Pinpoint the cell where the given text exists, returning its (X, Y) midpoint coordinate. 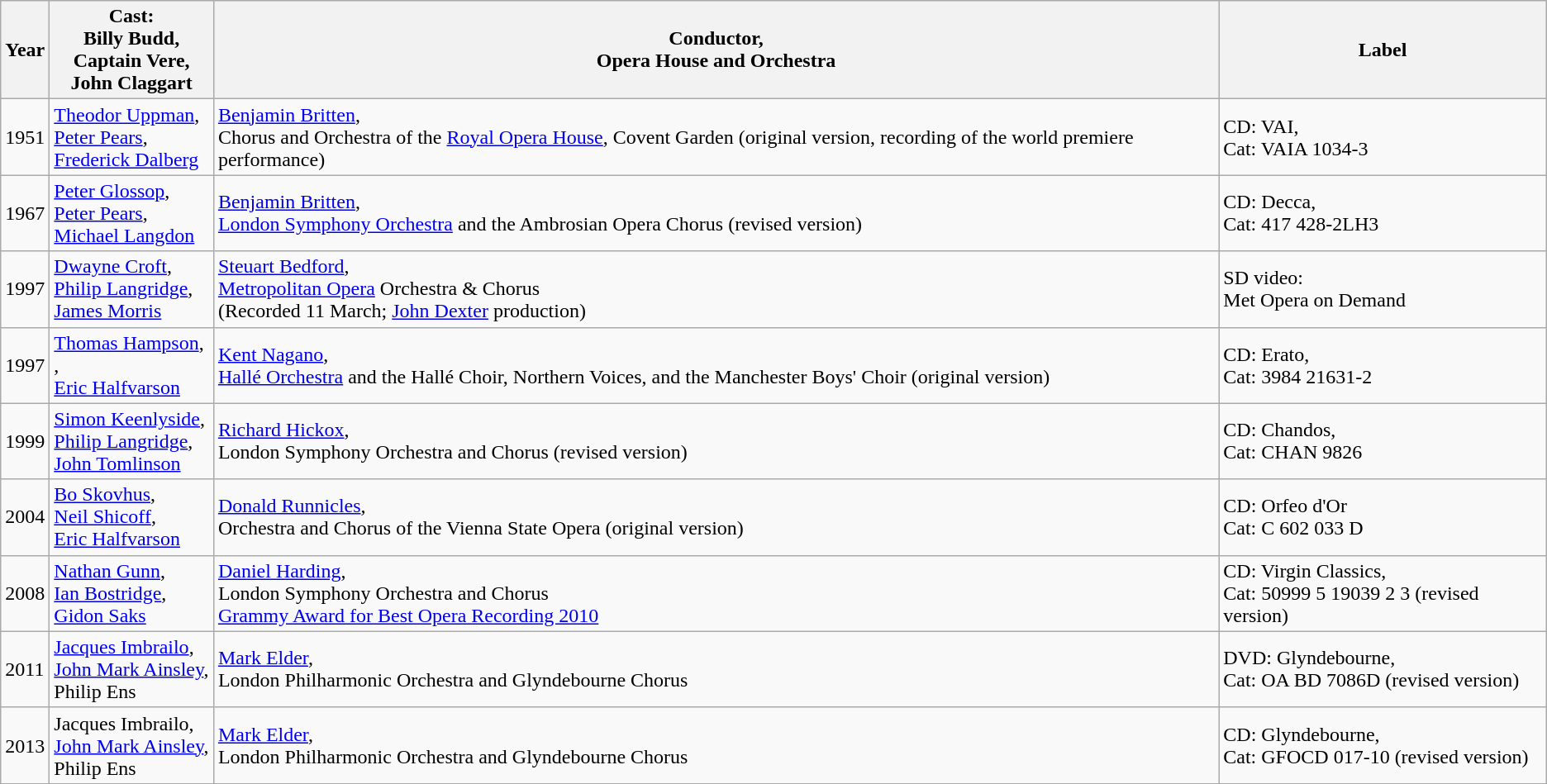
Benjamin Britten,Chorus and Orchestra of the Royal Opera House, Covent Garden (original version, recording of the world premiere performance) (716, 137)
2013 (25, 745)
Benjamin Britten,London Symphony Orchestra and the Ambrosian Opera Chorus (revised version) (716, 213)
DVD: Glyndebourne,Cat: OA BD 7086D (revised version) (1383, 669)
Theodor Uppman,Peter Pears,Frederick Dalberg (132, 137)
Cast:Billy Budd,Captain Vere,John Claggart (132, 50)
Kent Nagano,Hallé Orchestra and the Hallé Choir, Northern Voices, and the Manchester Boys' Choir (original version) (716, 365)
1951 (25, 137)
Simon Keenlyside,Philip Langridge,John Tomlinson (132, 441)
CD: Virgin Classics,Cat: 50999 5 19039 2 3 (revised version) (1383, 593)
Label (1383, 50)
Bo Skovhus,Neil Shicoff,Eric Halfvarson (132, 517)
CD: Erato,Cat: 3984 21631-2 (1383, 365)
CD: Glyndebourne,Cat: GFOCD 017-10 (revised version) (1383, 745)
SD video:Met Opera on Demand (1383, 289)
Peter Glossop,Peter Pears,Michael Langdon (132, 213)
Year (25, 50)
CD: Chandos,Cat: CHAN 9826 (1383, 441)
Richard Hickox,London Symphony Orchestra and Chorus (revised version) (716, 441)
Conductor,Opera House and Orchestra (716, 50)
Daniel Harding,London Symphony Orchestra and ChorusGrammy Award for Best Opera Recording 2010 (716, 593)
2004 (25, 517)
Dwayne Croft,Philip Langridge,James Morris (132, 289)
Nathan Gunn,Ian Bostridge,Gidon Saks (132, 593)
Thomas Hampson,,Eric Halfvarson (132, 365)
Steuart Bedford,Metropolitan Opera Orchestra & Chorus(Recorded 11 March; John Dexter production) (716, 289)
Donald Runnicles,Orchestra and Chorus of the Vienna State Opera (original version) (716, 517)
2011 (25, 669)
CD: Decca,Cat: 417 428-2LH3 (1383, 213)
1967 (25, 213)
CD: Orfeo d'OrCat: C 602 033 D (1383, 517)
CD: VAI,Cat: VAIA 1034-3 (1383, 137)
1999 (25, 441)
2008 (25, 593)
